Scan for the cell matching the given text and deliver its (X, Y) coordinate at center. 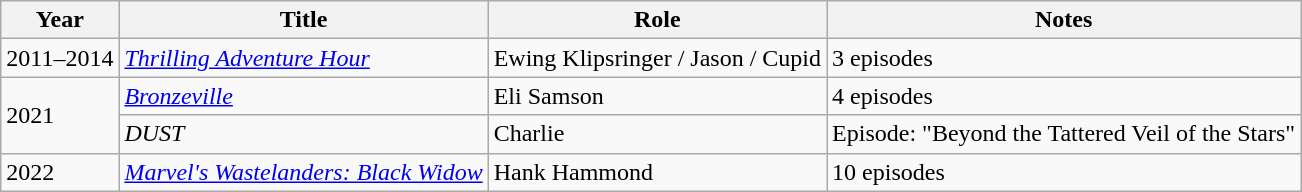
Ewing Klipsringer / Jason / Cupid (657, 58)
Bronzeville (304, 96)
Year (60, 20)
Charlie (657, 134)
Episode: "Beyond the Tattered Veil of the Stars" (1064, 134)
Hank Hammond (657, 172)
2022 (60, 172)
10 episodes (1064, 172)
Role (657, 20)
DUST (304, 134)
2011–2014 (60, 58)
Notes (1064, 20)
Title (304, 20)
Thrilling Adventure Hour (304, 58)
3 episodes (1064, 58)
Marvel's Wastelanders: Black Widow (304, 172)
4 episodes (1064, 96)
Eli Samson (657, 96)
2021 (60, 115)
